Detect which cell encompasses the target text, then output its [X, Y] center coordinate. 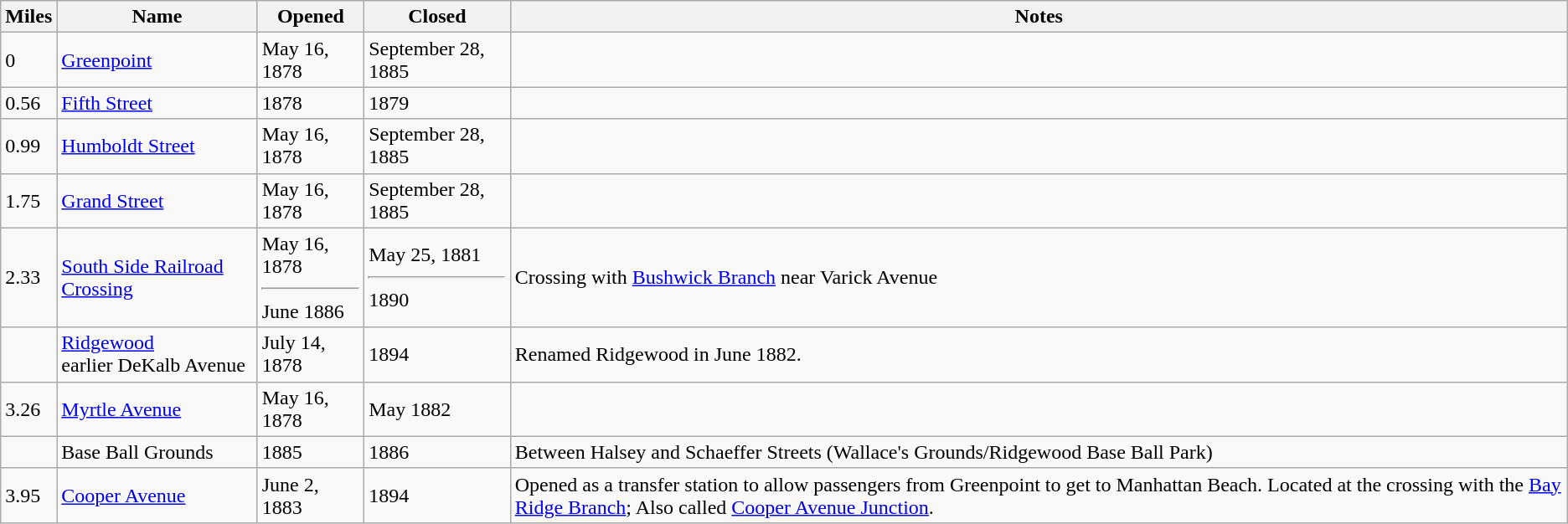
May 16, 1878June 1886 [311, 278]
0.99 [28, 146]
June 2, 1883 [311, 496]
Humboldt Street [157, 146]
0.56 [28, 103]
May 25, 18811890 [437, 278]
1886 [437, 452]
Cooper Avenue [157, 496]
Between Halsey and Schaeffer Streets (Wallace's Grounds/Ridgewood Base Ball Park) [1039, 452]
Crossing with Bushwick Branch near Varick Avenue [1039, 278]
South Side Railroad Crossing [157, 278]
Miles [28, 17]
1879 [437, 103]
Base Ball Grounds [157, 452]
0 [28, 60]
Ridgewoodearlier DeKalb Avenue [157, 355]
Closed [437, 17]
3.95 [28, 496]
Renamed Ridgewood in June 1882. [1039, 355]
Opened [311, 17]
Notes [1039, 17]
Greenpoint [157, 60]
2.33 [28, 278]
Name [157, 17]
July 14, 1878 [311, 355]
Fifth Street [157, 103]
Grand Street [157, 201]
Myrtle Avenue [157, 408]
1885 [311, 452]
3.26 [28, 408]
1878 [311, 103]
1.75 [28, 201]
May 1882 [437, 408]
